Extract the (X, Y) coordinate from the center of the cell holding the provided text.  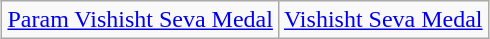
Vishisht Seva Medal (383, 20)
Param Vishisht Seva Medal (140, 20)
